For the text-containing cell, return its midpoint in (X, Y) coordinate format. 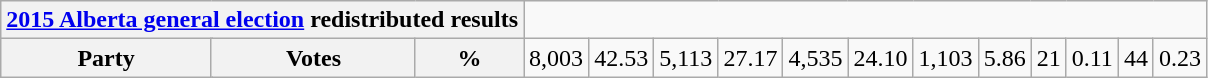
24.10 (880, 58)
Votes (313, 58)
21 (1048, 58)
2015 Alberta general election redistributed results (262, 20)
0.23 (1180, 58)
4,535 (816, 58)
Party (106, 58)
44 (1136, 58)
0.11 (1092, 58)
% (469, 58)
5,113 (686, 58)
5.86 (1004, 58)
8,003 (556, 58)
1,103 (946, 58)
27.17 (750, 58)
42.53 (622, 58)
